Output the (X, Y) coordinate of the center of the cell containing the given text.  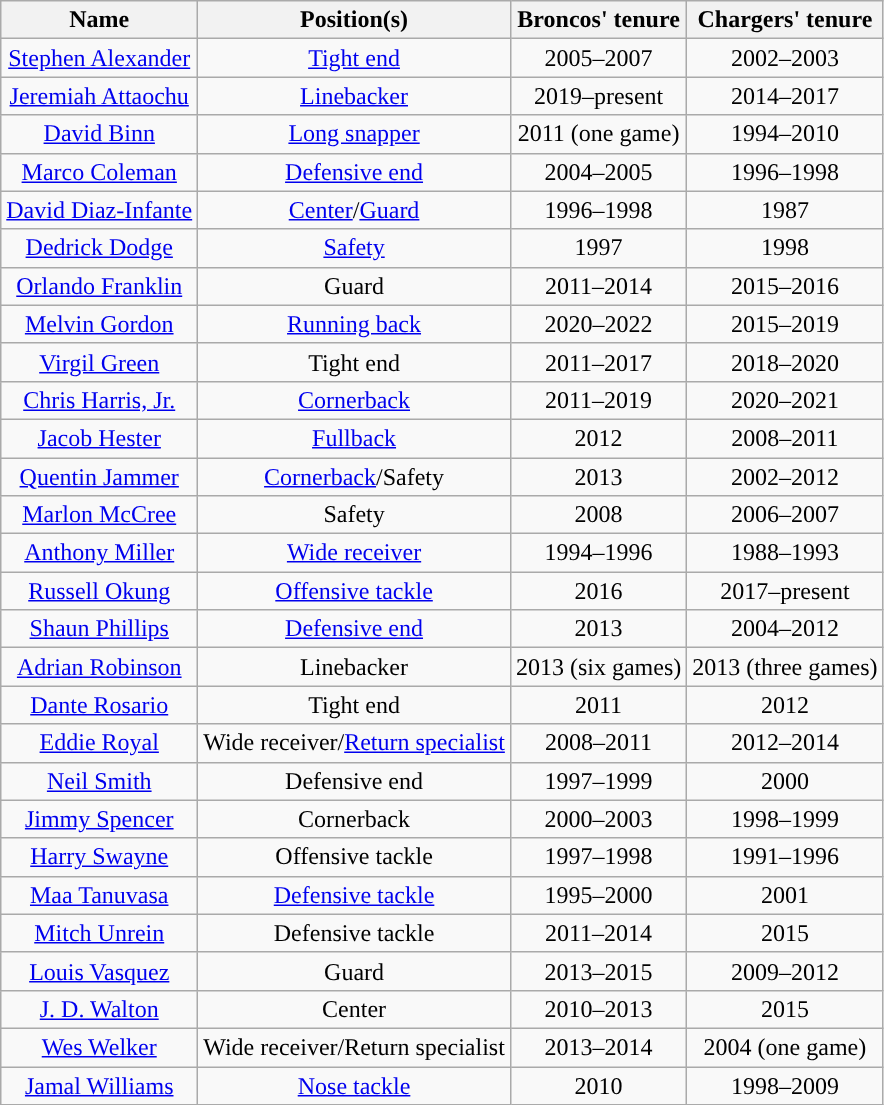
Center (354, 1009)
Jeremiah Attaochu (100, 96)
2013–2014 (598, 1047)
Dante Rosario (100, 705)
Chris Harris, Jr. (100, 400)
2019–present (598, 96)
Mitch Unrein (100, 933)
Marlon McCree (100, 515)
Dedrick Dodge (100, 248)
1998–1999 (785, 819)
J. D. Walton (100, 1009)
2016 (598, 591)
Chargers' tenure (785, 20)
2008 (598, 515)
2015–2019 (785, 324)
2005–2007 (598, 58)
2002–2003 (785, 58)
1991–1996 (785, 857)
2001 (785, 895)
2010–2013 (598, 1009)
1987 (785, 210)
Running back (354, 324)
1998–2009 (785, 1085)
David Diaz-Infante (100, 210)
Harry Swayne (100, 857)
Russell Okung (100, 591)
Jamal Williams (100, 1085)
Eddie Royal (100, 743)
Jacob Hester (100, 438)
1994–2010 (785, 134)
Quentin Jammer (100, 477)
Cornerback/Safety (354, 477)
2009–2012 (785, 971)
2002–2012 (785, 477)
Jimmy Spencer (100, 819)
1998 (785, 248)
2000–2003 (598, 819)
Marco Coleman (100, 172)
2010 (598, 1085)
Name (100, 20)
Wide receiver (354, 553)
1994–1996 (598, 553)
2020–2021 (785, 400)
2015–2016 (785, 286)
2012–2014 (785, 743)
Melvin Gordon (100, 324)
Orlando Franklin (100, 286)
2004–2005 (598, 172)
2017–present (785, 591)
Center/Guard (354, 210)
Louis Vasquez (100, 971)
Shaun Phillips (100, 629)
1988–1993 (785, 553)
David Binn (100, 134)
Anthony Miller (100, 553)
Virgil Green (100, 362)
2004–2012 (785, 629)
Stephen Alexander (100, 58)
Nose tackle (354, 1085)
2011–2019 (598, 400)
2011 (598, 705)
1995–2000 (598, 895)
1997 (598, 248)
2014–2017 (785, 96)
2000 (785, 781)
Position(s) (354, 20)
2006–2007 (785, 515)
2013 (three games) (785, 667)
Wes Welker (100, 1047)
Long snapper (354, 134)
2013 (six games) (598, 667)
2004 (one game) (785, 1047)
2013–2015 (598, 971)
Neil Smith (100, 781)
1997–1999 (598, 781)
2011 (one game) (598, 134)
2020–2022 (598, 324)
2018–2020 (785, 362)
2011–2017 (598, 362)
Broncos' tenure (598, 20)
Maa Tanuvasa (100, 895)
Fullback (354, 438)
1997–1998 (598, 857)
Adrian Robinson (100, 667)
